Find where the given text appears and provide that cell's center as [X, Y] coordinate. 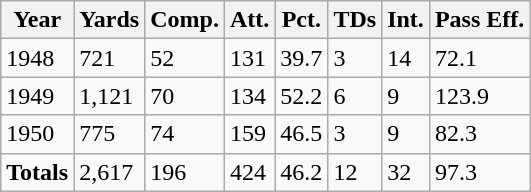
Comp. [185, 20]
46.2 [302, 172]
14 [406, 58]
72.1 [479, 58]
12 [355, 172]
Year [38, 20]
46.5 [302, 134]
Totals [38, 172]
1948 [38, 58]
123.9 [479, 96]
97.3 [479, 172]
6 [355, 96]
424 [249, 172]
Yards [110, 20]
159 [249, 134]
775 [110, 134]
TDs [355, 20]
70 [185, 96]
Int. [406, 20]
1,121 [110, 96]
131 [249, 58]
82.3 [479, 134]
1949 [38, 96]
Pct. [302, 20]
196 [185, 172]
74 [185, 134]
1950 [38, 134]
134 [249, 96]
52 [185, 58]
39.7 [302, 58]
721 [110, 58]
Att. [249, 20]
32 [406, 172]
52.2 [302, 96]
2,617 [110, 172]
Pass Eff. [479, 20]
